Determine the [x, y] coordinate at the center of the cell enclosing the given text.  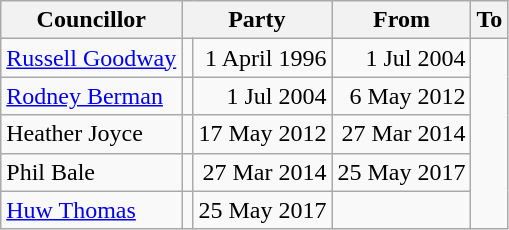
Rodney Berman [92, 96]
17 May 2012 [262, 134]
To [490, 20]
Party [257, 20]
Huw Thomas [92, 210]
Russell Goodway [92, 58]
Heather Joyce [92, 134]
6 May 2012 [402, 96]
From [402, 20]
Phil Bale [92, 172]
1 April 1996 [262, 58]
Councillor [92, 20]
